Detect which cell encompasses the target text, then output its [x, y] center coordinate. 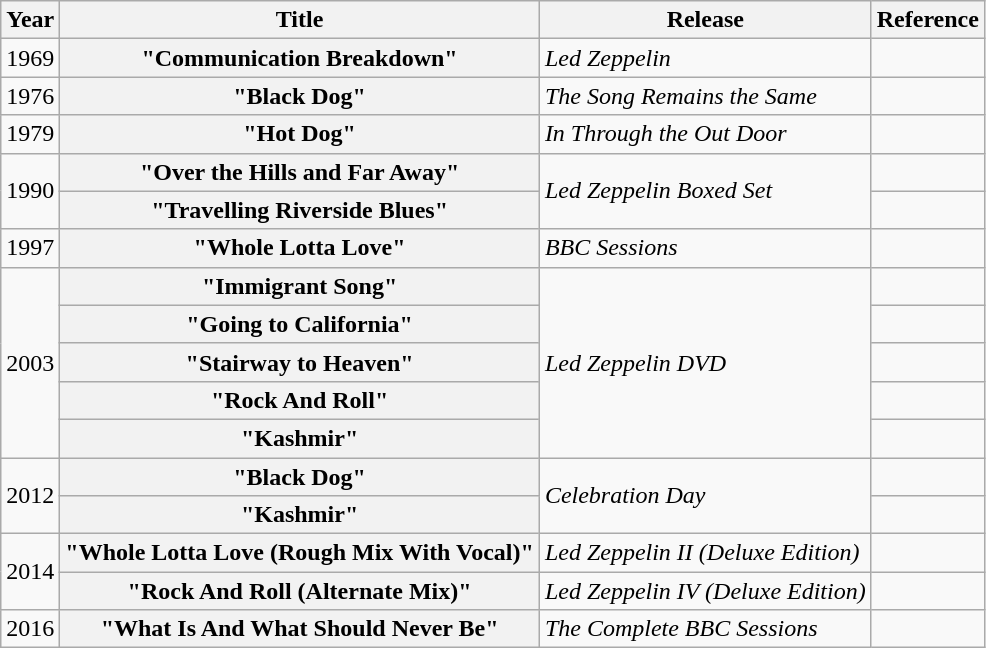
Led Zeppelin IV (Deluxe Edition) [705, 591]
Release [705, 20]
"Immigrant Song" [300, 286]
In Through the Out Door [705, 134]
"Over the Hills and Far Away" [300, 172]
Led Zeppelin DVD [705, 362]
1990 [30, 191]
"Hot Dog" [300, 134]
Led Zeppelin [705, 58]
"Going to California" [300, 324]
The Song Remains the Same [705, 96]
"Stairway to Heaven" [300, 362]
"Whole Lotta Love (Rough Mix With Vocal)" [300, 553]
1997 [30, 248]
1979 [30, 134]
1969 [30, 58]
"What Is And What Should Never Be" [300, 629]
2003 [30, 362]
"Travelling Riverside Blues" [300, 210]
Title [300, 20]
2016 [30, 629]
2012 [30, 496]
Reference [928, 20]
The Complete BBC Sessions [705, 629]
Celebration Day [705, 496]
Year [30, 20]
"Rock And Roll (Alternate Mix)" [300, 591]
BBC Sessions [705, 248]
"Rock And Roll" [300, 400]
1976 [30, 96]
2014 [30, 572]
Led Zeppelin Boxed Set [705, 191]
Led Zeppelin II (Deluxe Edition) [705, 553]
"Communication Breakdown" [300, 58]
"Whole Lotta Love" [300, 248]
